Extract the [x, y] coordinate from the center of the cell holding the provided text.  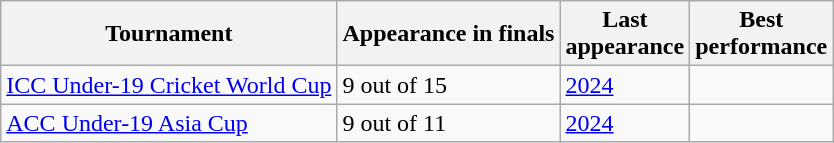
9 out of 11 [448, 123]
ACC Under-19 Asia Cup [169, 123]
Appearance in finals [448, 34]
9 out of 15 [448, 85]
ICC Under-19 Cricket World Cup [169, 85]
Lastappearance [625, 34]
Bestperformance [762, 34]
Tournament [169, 34]
